For the text-containing cell, return its midpoint in [X, Y] coordinate format. 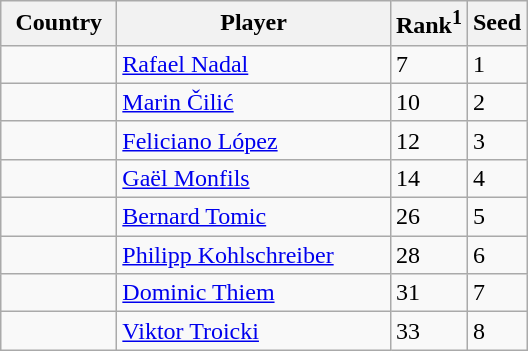
4 [496, 178]
1 [496, 64]
12 [428, 140]
26 [428, 217]
Viktor Troicki [254, 331]
Country [59, 24]
33 [428, 331]
Feliciano López [254, 140]
8 [496, 331]
Player [254, 24]
Seed [496, 24]
3 [496, 140]
6 [496, 255]
28 [428, 255]
Bernard Tomic [254, 217]
Gaël Monfils [254, 178]
5 [496, 217]
Philipp Kohlschreiber [254, 255]
Dominic Thiem [254, 293]
2 [496, 102]
Rafael Nadal [254, 64]
14 [428, 178]
Rank1 [428, 24]
10 [428, 102]
31 [428, 293]
Marin Čilić [254, 102]
